Return (x, y) of the center of cell containing provided text 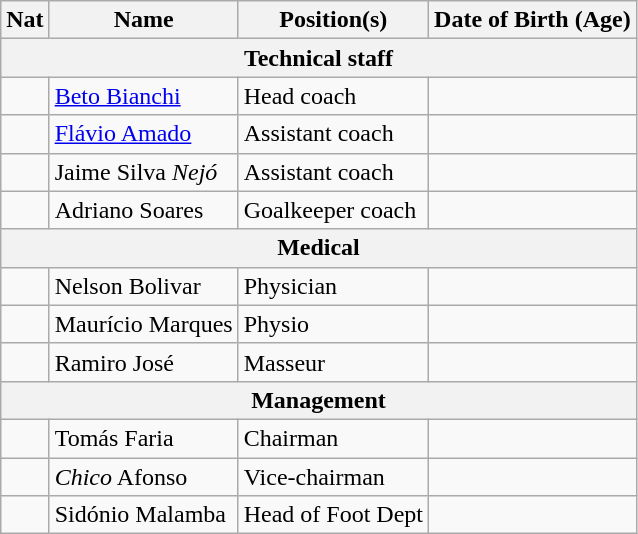
Head of Foot Dept (333, 515)
Adriano Soares (144, 210)
Name (144, 20)
Sidónio Malamba (144, 515)
Ramiro José (144, 362)
Physio (333, 324)
Management (318, 400)
Beto Bianchi (144, 96)
Masseur (333, 362)
Maurício Marques (144, 324)
Flávio Amado (144, 134)
Physician (333, 286)
Nat (25, 20)
Medical (318, 248)
Position(s) (333, 20)
Vice-chairman (333, 477)
Goalkeeper coach (333, 210)
Technical staff (318, 58)
Nelson Bolivar (144, 286)
Chico Afonso (144, 477)
Head coach (333, 96)
Chairman (333, 438)
Date of Birth (Age) (533, 20)
Jaime Silva Nejó (144, 172)
Tomás Faria (144, 438)
